Capture the cell that displays the provided text and extract its [x, y] central coordinate. 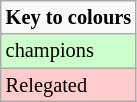
Key to colours [68, 17]
Relegated [68, 85]
champions [68, 51]
